Pinpoint the cell where the given text exists, returning its [x, y] midpoint coordinate. 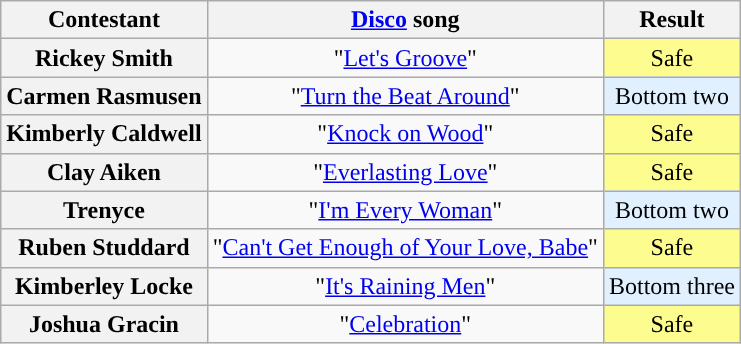
"Celebration" [405, 324]
Trenyce [104, 210]
Bottom three [672, 286]
Rickey Smith [104, 58]
Contestant [104, 20]
"It's Raining Men" [405, 286]
Joshua Gracin [104, 324]
"Let's Groove" [405, 58]
"Turn the Beat Around" [405, 96]
Clay Aiken [104, 172]
Kimberley Locke [104, 286]
Ruben Studdard [104, 248]
"Everlasting Love" [405, 172]
Result [672, 20]
"Knock on Wood" [405, 134]
Disco song [405, 20]
Carmen Rasmusen [104, 96]
"I'm Every Woman" [405, 210]
Kimberly Caldwell [104, 134]
"Can't Get Enough of Your Love, Babe" [405, 248]
